Provide the (x, y) coordinate of the cell's center where the given text is located.  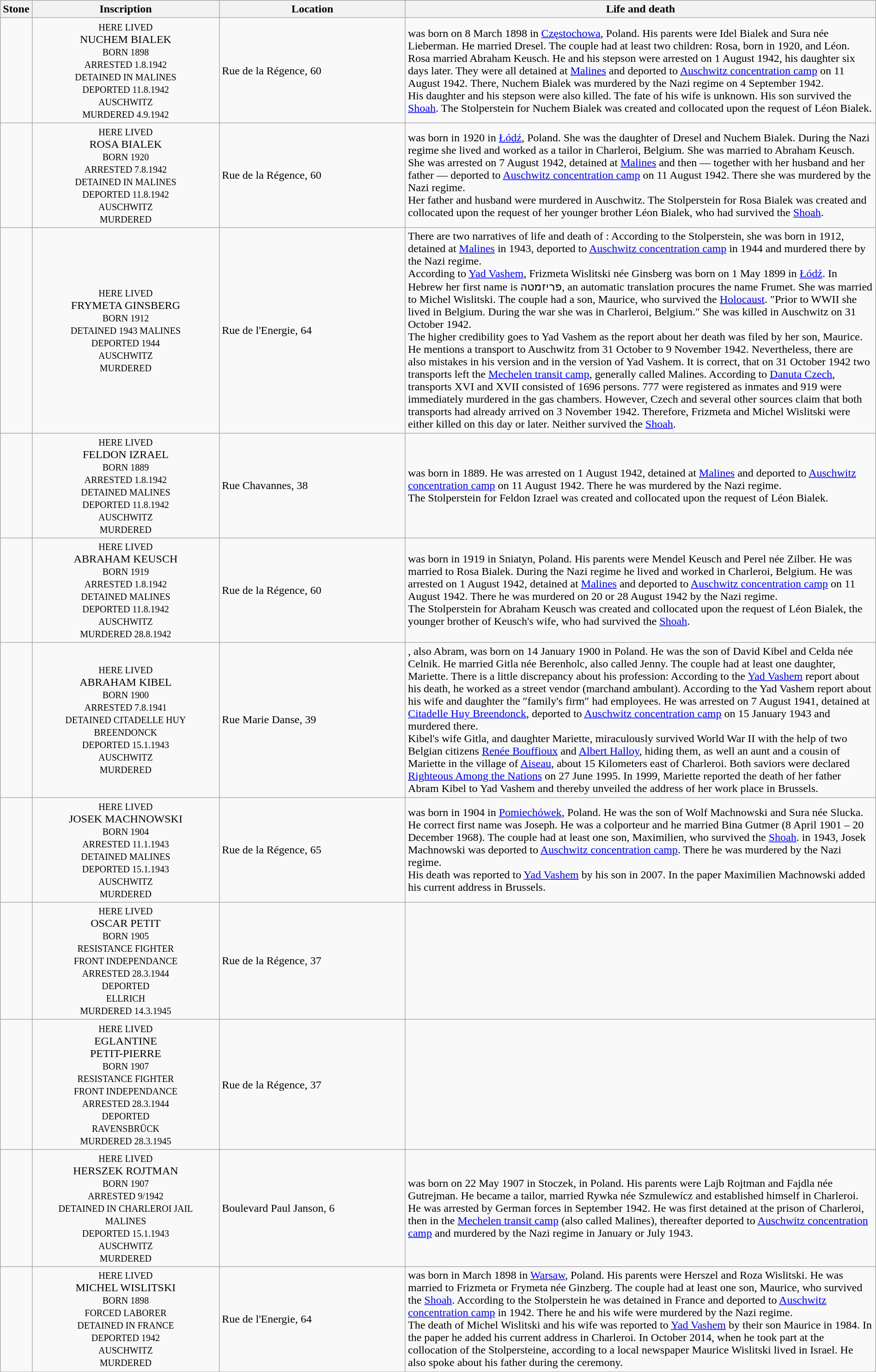
Location (312, 9)
Inscription (126, 9)
Rue Chavannes, 38 (312, 486)
Rue de la Régence, 65 (312, 850)
HERE LIVEDHERSZEK ROJTMANBORN 1907ARRESTED 9/1942DETAINED IN CHARLEROI JAILMALINESDEPORTED 15.1.1943AUSCHWITZMURDERED (126, 1208)
HERE LIVEDJOSEK MACHNOWSKIBORN 1904ARRESTED 11.1.1943DETAINED MALINESDEPORTED 15.1.1943AUSCHWITZMURDERED (126, 850)
HERE LIVEDABRAHAM KEUSCHBORN 1919ARRESTED 1.8.1942DETAINED MALINESDEPORTED 11.8.1942AUSCHWITZMURDERED 28.8.1942 (126, 590)
HERE LIVEDROSA BIALEKBORN 1920ARRESTED 7.8.1942DETAINED IN MALINESDEPORTED 11.8.1942AUSCHWITZMURDERED (126, 175)
HERE LIVEDEGLANTINEPETIT-PIERREBORN 1907RESISTANCE FIGHTERFRONT INDEPENDANCEARRESTED 28.3.1944DEPORTEDRAVENSBRÜCKMURDERED 28.3.1945 (126, 1084)
HERE LIVEDMICHEL WISLITSKIBORN 1898FORCED LABORERDETAINED IN FRANCEDEPORTED 1942AUSCHWITZMURDERED (126, 1319)
Boulevard Paul Janson, 6 (312, 1208)
Rue Marie Danse, 39 (312, 720)
Stone (16, 9)
HERE LIVEDNUCHEM BIALEKBORN 1898ARRESTED 1.8.1942DETAINED IN MALINESDEPORTED 11.8.1942AUSCHWITZMURDERED 4.9.1942 (126, 70)
HERE LIVEDABRAHAM KIBELBORN 1900ARRESTED 7.8.1941DETAINED CITADELLE HUYBREENDONCKDEPORTED 15.1.1943AUSCHWITZMURDERED (126, 720)
HERE LIVEDFRYMETA GINSBERGBORN 1912DETAINED 1943 MALINESDEPORTED 1944AUSCHWITZMURDERED (126, 331)
Life and death (640, 9)
HERE LIVEDOSCAR PETITBORN 1905RESISTANCE FIGHTERFRONT INDEPENDANCEARRESTED 28.3.1944DEPORTEDELLRICHMURDERED 14.3.1945 (126, 961)
HERE LIVEDFELDON IZRAELBORN 1889ARRESTED 1.8.1942DETAINED MALINESDEPORTED 11.8.1942AUSCHWITZMURDERED (126, 486)
